Determine the (x, y) coordinate at the center of the cell enclosing the given text.  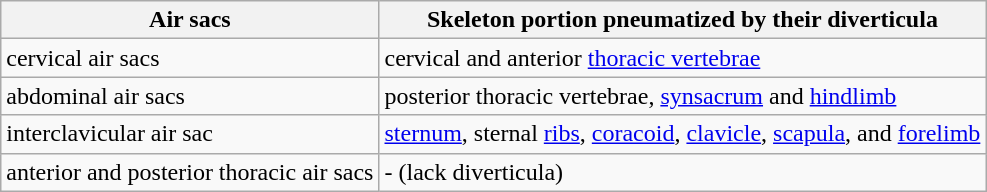
posterior thoracic vertebrae, synsacrum and hindlimb (682, 96)
anterior and posterior thoracic air sacs (190, 172)
- (lack diverticula) (682, 172)
abdominal air sacs (190, 96)
cervical air sacs (190, 58)
cervical and anterior thoracic vertebrae (682, 58)
interclavicular air sac (190, 134)
Air sacs (190, 20)
Skeleton portion pneumatized by their diverticula (682, 20)
sternum, sternal ribs, coracoid, clavicle, scapula, and forelimb (682, 134)
